Extract the [x, y] coordinate from the center of the cell holding the provided text.  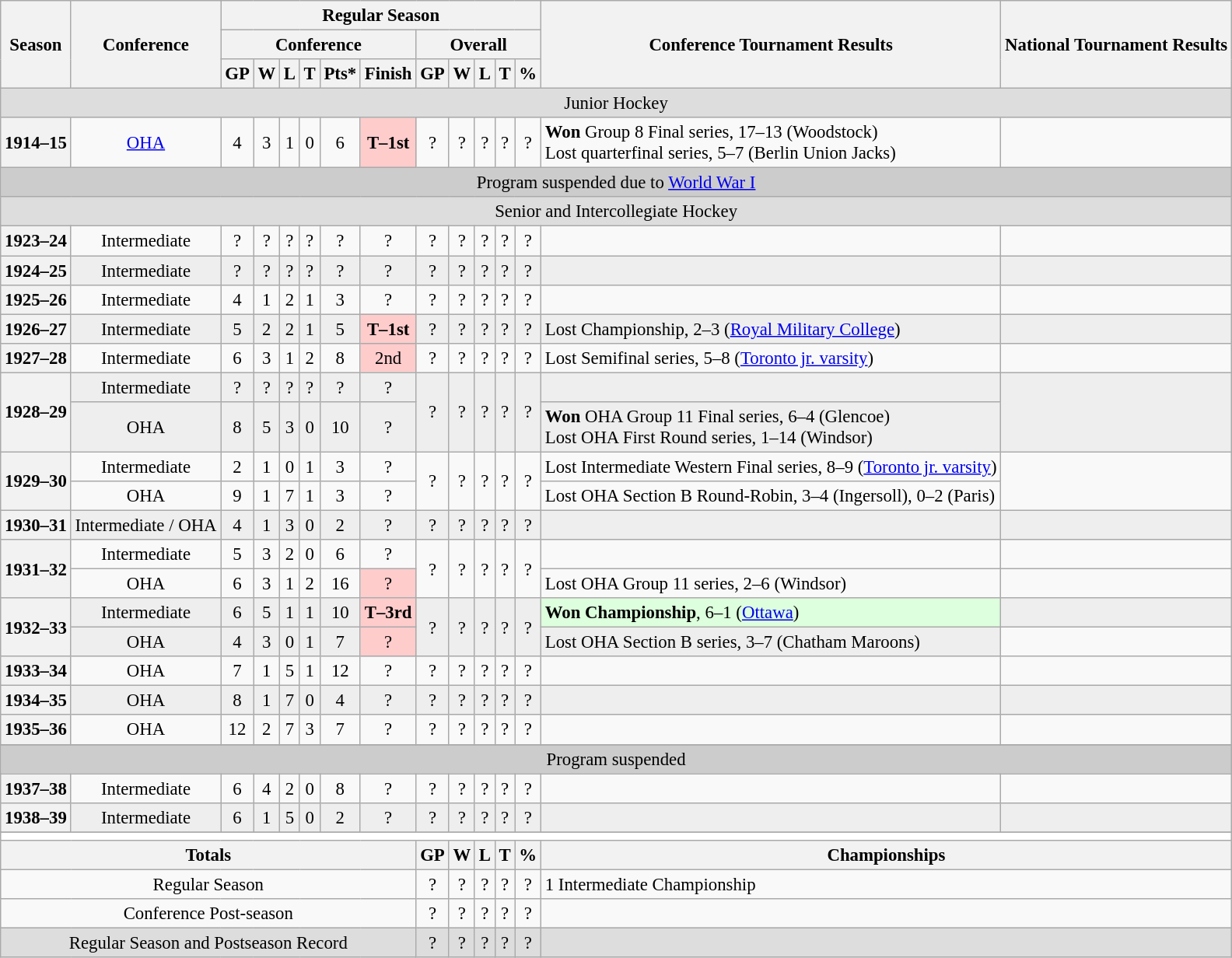
1933–34 [36, 671]
9 [237, 496]
1938–39 [36, 817]
Conference Post-season [208, 914]
Regular Season and Postseason Record [208, 942]
1926–27 [36, 329]
Intermediate / OHA [146, 525]
1914–15 [36, 143]
16 [340, 584]
1934–35 [36, 701]
1932–33 [36, 627]
Lost OHA Section B series, 3–7 (Chatham Maroons) [770, 642]
Won Championship, 6–1 (Ottawa) [770, 613]
Conference Tournament Results [770, 45]
1930–31 [36, 525]
Lost Intermediate Western Final series, 8–9 (Toronto jr. varsity) [770, 467]
1928–29 [36, 412]
1937–38 [36, 788]
Overall [479, 45]
1927–28 [36, 358]
1931–32 [36, 569]
Finish [387, 74]
Lost Semifinal series, 5–8 (Toronto jr. varsity) [770, 358]
Championships [886, 855]
National Tournament Results [1117, 45]
1 Intermediate Championship [886, 884]
Senior and Intercollegiate Hockey [616, 212]
2nd [387, 358]
1923–24 [36, 241]
1924–25 [36, 271]
Season [36, 45]
Won OHA Group 11 Final series, 6–4 (Glencoe)Lost OHA First Round series, 1–14 (Windsor) [770, 428]
Won Group 8 Final series, 17–13 (Woodstock)Lost quarterfinal series, 5–7 (Berlin Union Jacks) [770, 143]
T–3rd [387, 613]
Program suspended due to World War I [616, 183]
Totals [208, 855]
1925–26 [36, 299]
1929–30 [36, 481]
1935–36 [36, 730]
Lost OHA Group 11 series, 2–6 (Windsor) [770, 584]
Lost OHA Section B Round-Robin, 3–4 (Ingersoll), 0–2 (Paris) [770, 496]
Junior Hockey [616, 103]
Pts* [340, 74]
Lost Championship, 2–3 (Royal Military College) [770, 329]
Program suspended [616, 759]
